Search for the cell housing the specified text and yield its (x, y) center coordinate. 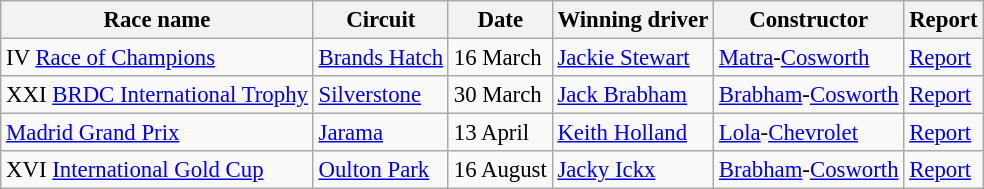
Jarama (380, 133)
Jacky Ickx (632, 170)
Race name (157, 20)
Date (500, 20)
XXI BRDC International Trophy (157, 95)
30 March (500, 95)
IV Race of Champions (157, 58)
Oulton Park (380, 170)
Matra-Cosworth (809, 58)
16 March (500, 58)
Circuit (380, 20)
Madrid Grand Prix (157, 133)
Lola-Chevrolet (809, 133)
Constructor (809, 20)
XVI International Gold Cup (157, 170)
Silverstone (380, 95)
Jack Brabham (632, 95)
13 April (500, 133)
Jackie Stewart (632, 58)
Winning driver (632, 20)
Brands Hatch (380, 58)
16 August (500, 170)
Keith Holland (632, 133)
